Output the (x, y) coordinate of the center of the cell containing the given text.  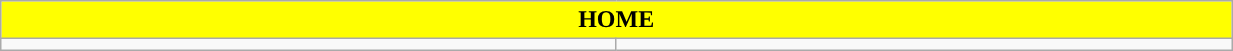
HOME (616, 20)
